Return the (x, y) coordinate for the center point of the cell that contains the specified text.  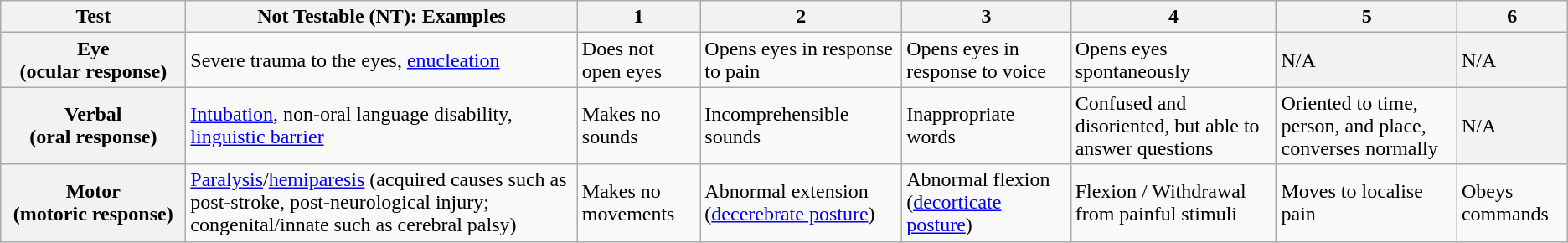
Abnormal extension (decerebrate posture) (801, 203)
Opens eyes in response to voice (987, 60)
Oriented to time, person, and place, converses normally (1367, 126)
Makes no movements (638, 203)
4 (1173, 17)
6 (1512, 17)
Makes no sounds (638, 126)
Does not open eyes (638, 60)
Eye (ocular response) (94, 60)
Test (94, 17)
Severe trauma to the eyes, enucleation (382, 60)
Obeys commands (1512, 203)
Confused and disoriented, but able to answer questions (1173, 126)
Abnormal flexion (decorticate posture) (987, 203)
Opens eyes in response to pain (801, 60)
3 (987, 17)
Flexion / Withdrawal from painful stimuli (1173, 203)
2 (801, 17)
Intubation, non-oral language disability, linguistic barrier (382, 126)
Inappropriate words (987, 126)
Paralysis/hemiparesis (acquired causes such as post-stroke, post-neurological injury; congenital/innate such as cerebral palsy) (382, 203)
Verbal (oral response) (94, 126)
Moves to localise pain (1367, 203)
1 (638, 17)
Not Testable (NT): Examples (382, 17)
5 (1367, 17)
Motor (motoric response) (94, 203)
Opens eyes spontaneously (1173, 60)
Incomprehensible sounds (801, 126)
